Capture the cell that displays the provided text and extract its [X, Y] central coordinate. 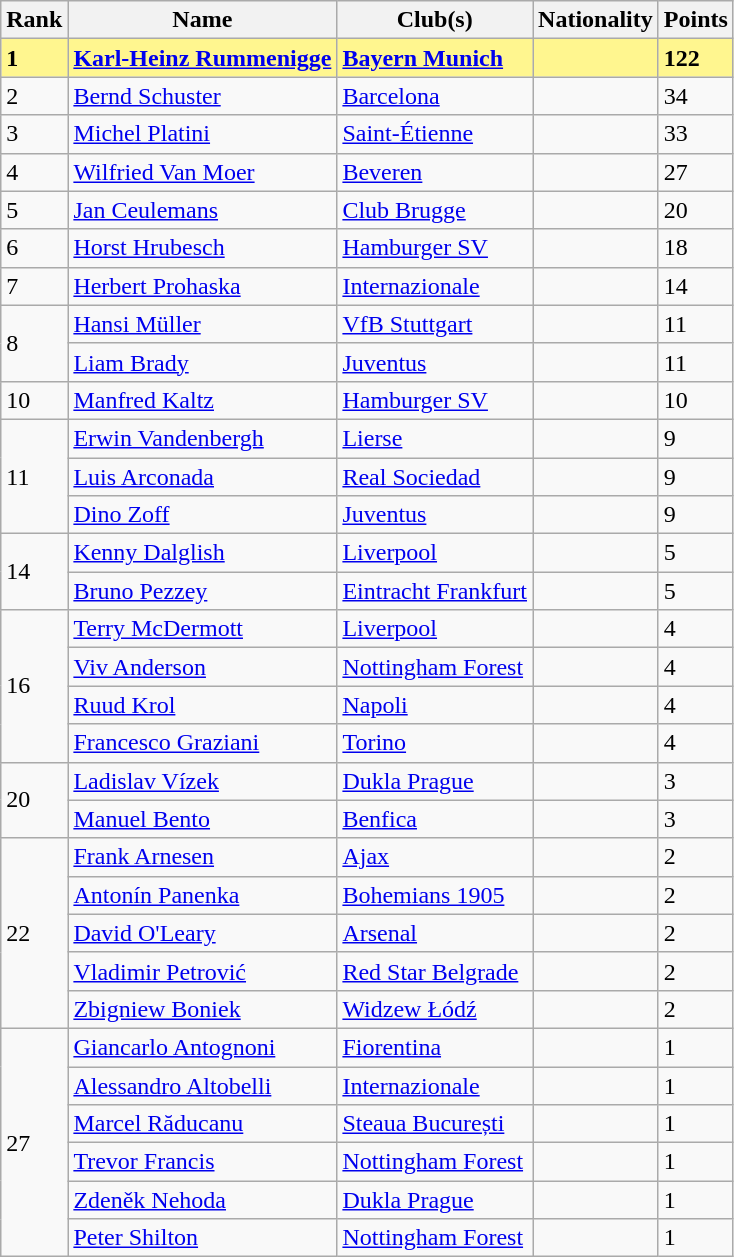
Jan Ceulemans [202, 210]
Club(s) [435, 20]
Saint-Étienne [435, 134]
Wilfried Van Moer [202, 172]
Francesco Graziani [202, 743]
Manuel Bento [202, 819]
7 [34, 286]
Zdeněk Nehoda [202, 1200]
Kenny Dalglish [202, 553]
Alessandro Altobelli [202, 1085]
Karl-Heinz Rummenigge [202, 58]
Hansi Müller [202, 324]
Horst Hrubesch [202, 248]
Club Brugge [435, 210]
Terry McDermott [202, 629]
Name [202, 20]
34 [696, 96]
Giancarlo Antognoni [202, 1047]
Manfred Kaltz [202, 400]
18 [696, 248]
Beveren [435, 172]
Ruud Krol [202, 705]
Trevor Francis [202, 1162]
Bernd Schuster [202, 96]
Barcelona [435, 96]
16 [34, 686]
VfB Stuttgart [435, 324]
Nationality [596, 20]
Napoli [435, 705]
Points [696, 20]
122 [696, 58]
Zbigniew Boniek [202, 1009]
22 [34, 933]
Marcel Răducanu [202, 1124]
Fiorentina [435, 1047]
Bayern Munich [435, 58]
Peter Shilton [202, 1238]
Dino Zoff [202, 515]
Lierse [435, 438]
Vladimir Petrović [202, 971]
Benfica [435, 819]
Red Star Belgrade [435, 971]
Ajax [435, 857]
Eintracht Frankfurt [435, 591]
Frank Arnesen [202, 857]
Bohemians 1905 [435, 895]
Steaua București [435, 1124]
Torino [435, 743]
Widzew Łódź [435, 1009]
Ladislav Vízek [202, 781]
Liam Brady [202, 362]
8 [34, 343]
Arsenal [435, 933]
Viv Anderson [202, 667]
33 [696, 134]
Erwin Vandenbergh [202, 438]
Antonín Panenka [202, 895]
Michel Platini [202, 134]
Bruno Pezzey [202, 591]
David O'Leary [202, 933]
Rank [34, 20]
Luis Arconada [202, 477]
Real Sociedad [435, 477]
Herbert Prohaska [202, 286]
6 [34, 248]
